Find where the given text appears and provide that cell's center as [X, Y] coordinate. 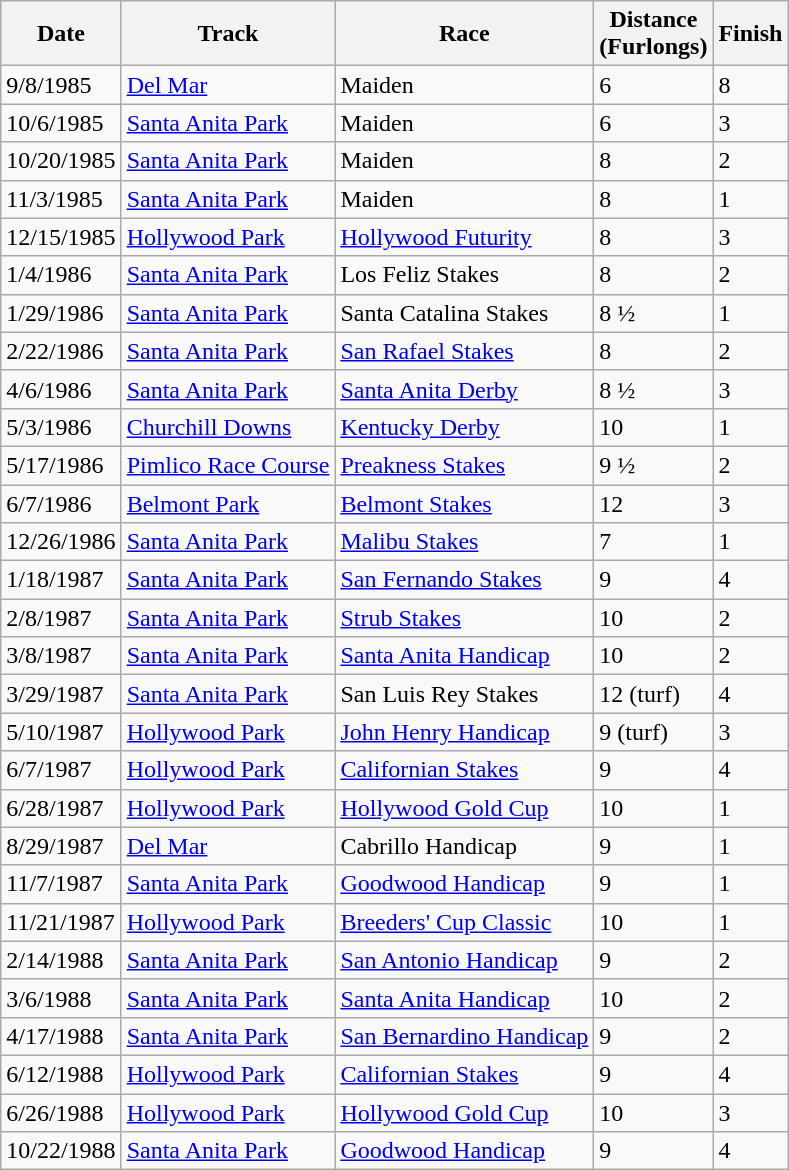
Belmont Park [228, 503]
San Bernardino Handicap [464, 1036]
Breeders' Cup Classic [464, 922]
2/14/1988 [61, 960]
Strub Stakes [464, 618]
11/21/1987 [61, 922]
6/12/1988 [61, 1074]
8/29/1987 [61, 846]
11/7/1987 [61, 884]
1/4/1986 [61, 275]
5/3/1986 [61, 427]
9 ½ [654, 465]
John Henry Handicap [464, 732]
San Rafael Stakes [464, 351]
4/17/1988 [61, 1036]
Cabrillo Handicap [464, 846]
4/6/1986 [61, 389]
11/3/1985 [61, 199]
12 (turf) [654, 694]
10/20/1985 [61, 161]
San Fernando Stakes [464, 580]
Finish [750, 34]
Santa Anita Derby [464, 389]
5/17/1986 [61, 465]
Hollywood Futurity [464, 237]
6/7/1987 [61, 770]
12/15/1985 [61, 237]
3/29/1987 [61, 694]
Preakness Stakes [464, 465]
6/7/1986 [61, 503]
9/8/1985 [61, 85]
2/8/1987 [61, 618]
3/8/1987 [61, 656]
Santa Catalina Stakes [464, 313]
12 [654, 503]
San Luis Rey Stakes [464, 694]
3/6/1988 [61, 998]
6/26/1988 [61, 1113]
1/18/1987 [61, 580]
9 (turf) [654, 732]
Pimlico Race Course [228, 465]
2/22/1986 [61, 351]
Malibu Stakes [464, 542]
Kentucky Derby [464, 427]
12/26/1986 [61, 542]
5/10/1987 [61, 732]
Churchill Downs [228, 427]
6/28/1987 [61, 808]
Los Feliz Stakes [464, 275]
San Antonio Handicap [464, 960]
10/6/1985 [61, 123]
1/29/1986 [61, 313]
10/22/1988 [61, 1151]
7 [654, 542]
Belmont Stakes [464, 503]
Distance(Furlongs) [654, 34]
Track [228, 34]
Race [464, 34]
Date [61, 34]
